Find where the given text appears and provide that cell's center as (X, Y) coordinate. 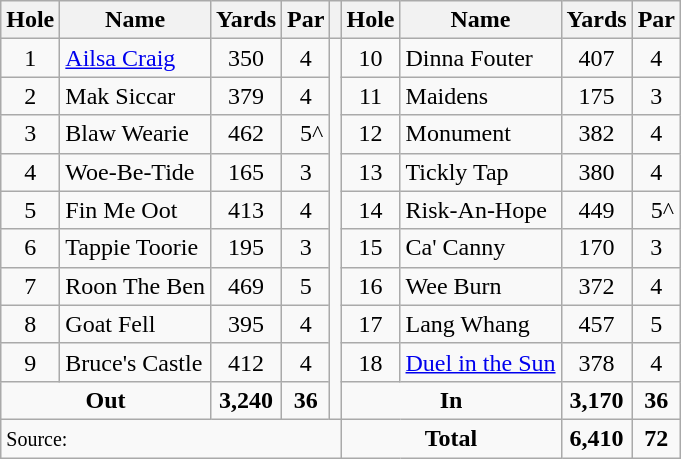
Lang Whang (480, 324)
Source: (171, 438)
407 (596, 58)
Bruce's Castle (136, 362)
12 (370, 134)
6 (30, 248)
Ca' Canny (480, 248)
11 (370, 96)
6,410 (596, 438)
Wee Burn (480, 286)
462 (246, 134)
449 (596, 210)
Risk-An-Hope (480, 210)
Goat Fell (136, 324)
Woe-Be-Tide (136, 172)
14 (370, 210)
412 (246, 362)
175 (596, 96)
380 (596, 172)
457 (596, 324)
195 (246, 248)
17 (370, 324)
Maidens (480, 96)
Tappie Toorie (136, 248)
13 (370, 172)
15 (370, 248)
Dinna Fouter (480, 58)
16 (370, 286)
2 (30, 96)
3,170 (596, 400)
Total (451, 438)
Monument (480, 134)
469 (246, 286)
In (451, 400)
Roon The Ben (136, 286)
Mak Siccar (136, 96)
165 (246, 172)
Blaw Wearie (136, 134)
382 (596, 134)
413 (246, 210)
7 (30, 286)
Fin Me Oot (136, 210)
Tickly Tap (480, 172)
170 (596, 248)
395 (246, 324)
Out (106, 400)
8 (30, 324)
378 (596, 362)
9 (30, 362)
72 (656, 438)
Duel in the Sun (480, 362)
372 (596, 286)
350 (246, 58)
1 (30, 58)
10 (370, 58)
379 (246, 96)
18 (370, 362)
Ailsa Craig (136, 58)
3,240 (246, 400)
